Extract the (X, Y) coordinate from the center of the cell holding the provided text.  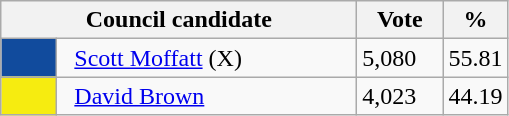
44.19 (476, 96)
55.81 (476, 58)
% (476, 20)
David Brown (207, 96)
Vote (400, 20)
4,023 (400, 96)
5,080 (400, 58)
Scott Moffatt (X) (207, 58)
Council candidate (179, 20)
